Find where the given text appears and provide that cell's center as (X, Y) coordinate. 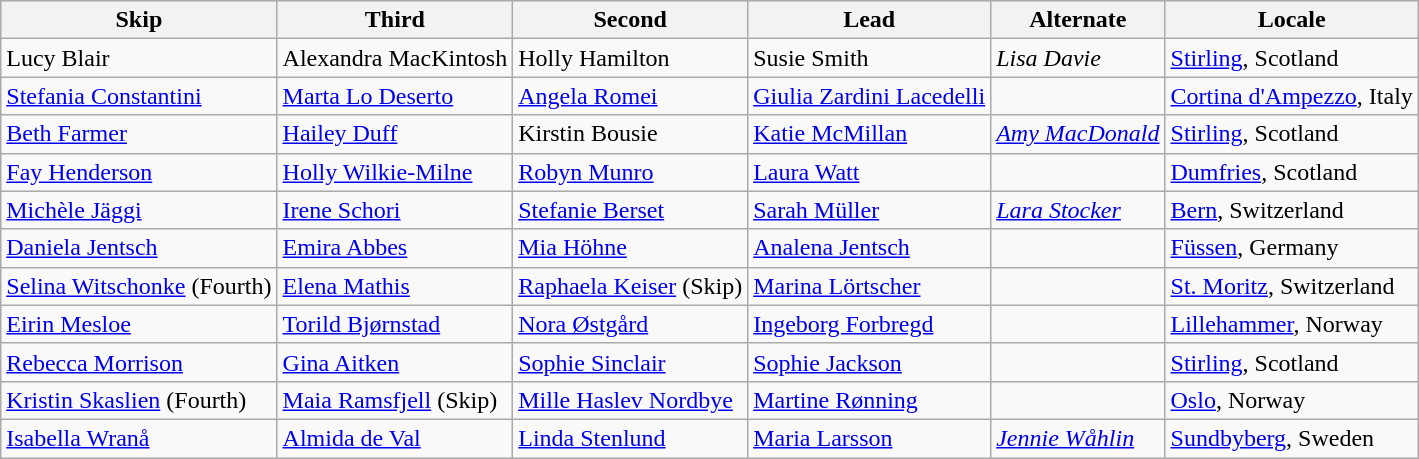
Fay Henderson (139, 172)
Mia Höhne (630, 248)
Holly Wilkie-Milne (395, 172)
Rebecca Morrison (139, 362)
Locale (1292, 20)
Mille Haslev Nordbye (630, 400)
Skip (139, 20)
Irene Schori (395, 210)
Alternate (1078, 20)
Oslo, Norway (1292, 400)
Selina Witschonke (Fourth) (139, 286)
Lillehammer, Norway (1292, 324)
Stefania Constantini (139, 96)
Maria Larsson (870, 438)
Gina Aitken (395, 362)
Ingeborg Forbregd (870, 324)
Alexandra MacKintosh (395, 58)
Almida de Val (395, 438)
Lisa Davie (1078, 58)
Isabella Wranå (139, 438)
Katie McMillan (870, 134)
Analena Jentsch (870, 248)
Michèle Jäggi (139, 210)
Laura Watt (870, 172)
Torild Bjørnstad (395, 324)
Eirin Mesloe (139, 324)
Jennie Wåhlin (1078, 438)
Füssen, Germany (1292, 248)
Hailey Duff (395, 134)
Lead (870, 20)
Sarah Müller (870, 210)
Maia Ramsfjell (Skip) (395, 400)
Amy MacDonald (1078, 134)
Elena Mathis (395, 286)
Nora Østgård (630, 324)
Daniela Jentsch (139, 248)
Bern, Switzerland (1292, 210)
Martine Rønning (870, 400)
Beth Farmer (139, 134)
Robyn Munro (630, 172)
Sophie Sinclair (630, 362)
Cortina d'Ampezzo, Italy (1292, 96)
Sundbyberg, Sweden (1292, 438)
Holly Hamilton (630, 58)
Giulia Zardini Lacedelli (870, 96)
Linda Stenlund (630, 438)
Angela Romei (630, 96)
Emira Abbes (395, 248)
Marta Lo Deserto (395, 96)
St. Moritz, Switzerland (1292, 286)
Marina Lörtscher (870, 286)
Lara Stocker (1078, 210)
Susie Smith (870, 58)
Kristin Skaslien (Fourth) (139, 400)
Kirstin Bousie (630, 134)
Dumfries, Scotland (1292, 172)
Raphaela Keiser (Skip) (630, 286)
Third (395, 20)
Second (630, 20)
Sophie Jackson (870, 362)
Stefanie Berset (630, 210)
Lucy Blair (139, 58)
